Determine the (x, y) coordinate at the center of the cell enclosing the given text.  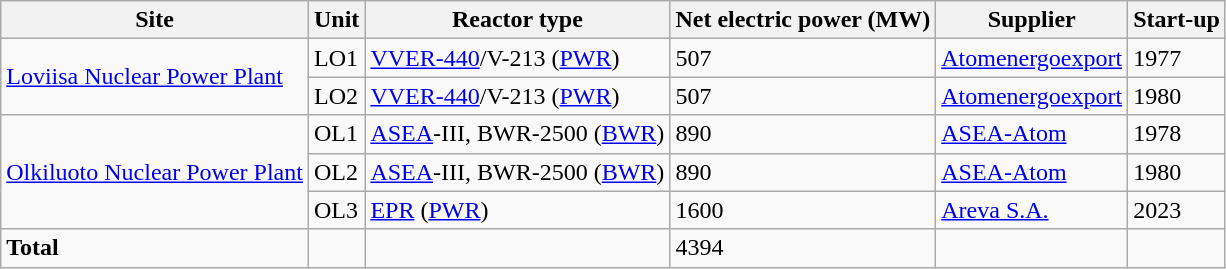
1600 (803, 210)
Reactor type (518, 20)
Start-up (1177, 20)
1978 (1177, 134)
Site (155, 20)
1977 (1177, 58)
Unit (336, 20)
Areva S.A. (1032, 210)
Loviisa Nuclear Power Plant (155, 77)
OL2 (336, 172)
LO2 (336, 96)
OL1 (336, 134)
Supplier (1032, 20)
OL3 (336, 210)
Olkiluoto Nuclear Power Plant (155, 172)
Total (155, 248)
Net electric power (MW) (803, 20)
LO1 (336, 58)
EPR (PWR) (518, 210)
2023 (1177, 210)
4394 (803, 248)
